Return (x, y) of the center of cell containing provided text 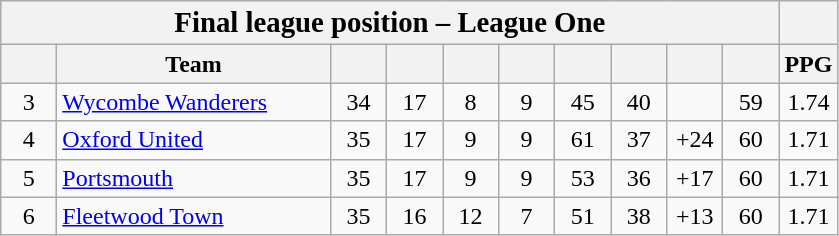
37 (639, 140)
Portsmouth (194, 178)
16 (414, 216)
5 (29, 178)
PPG (808, 64)
+24 (695, 140)
51 (583, 216)
7 (527, 216)
1.74 (808, 102)
Wycombe Wanderers (194, 102)
59 (751, 102)
+13 (695, 216)
Fleetwood Town (194, 216)
6 (29, 216)
12 (470, 216)
45 (583, 102)
61 (583, 140)
34 (358, 102)
Oxford United (194, 140)
8 (470, 102)
36 (639, 178)
40 (639, 102)
3 (29, 102)
Team (194, 64)
38 (639, 216)
+17 (695, 178)
53 (583, 178)
4 (29, 140)
Final league position – League One (390, 23)
